Capture the cell that displays the provided text and extract its [x, y] central coordinate. 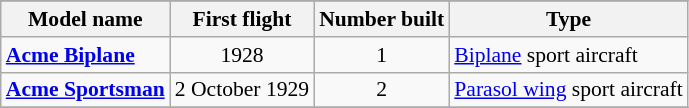
First flight [242, 19]
2 [382, 90]
Type [568, 19]
1 [382, 55]
Acme Biplane [86, 55]
Parasol wing sport aircraft [568, 90]
Model name [86, 19]
Number built [382, 19]
Acme Sportsman [86, 90]
2 October 1929 [242, 90]
Biplane sport aircraft [568, 55]
1928 [242, 55]
